Identify which cell holds the provided text, then report its (X, Y) central coordinate. 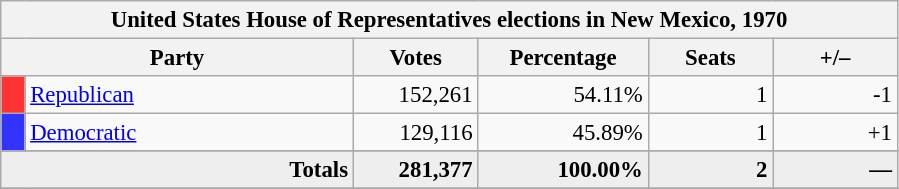
2 (710, 170)
-1 (836, 95)
— (836, 170)
100.00% (563, 170)
129,116 (416, 133)
Seats (710, 58)
45.89% (563, 133)
54.11% (563, 95)
Percentage (563, 58)
+/– (836, 58)
+1 (836, 133)
281,377 (416, 170)
Republican (189, 95)
Party (178, 58)
152,261 (416, 95)
Totals (178, 170)
Votes (416, 58)
United States House of Representatives elections in New Mexico, 1970 (450, 20)
Democratic (189, 133)
